Output the (x, y) coordinate of the center of the cell containing the given text.  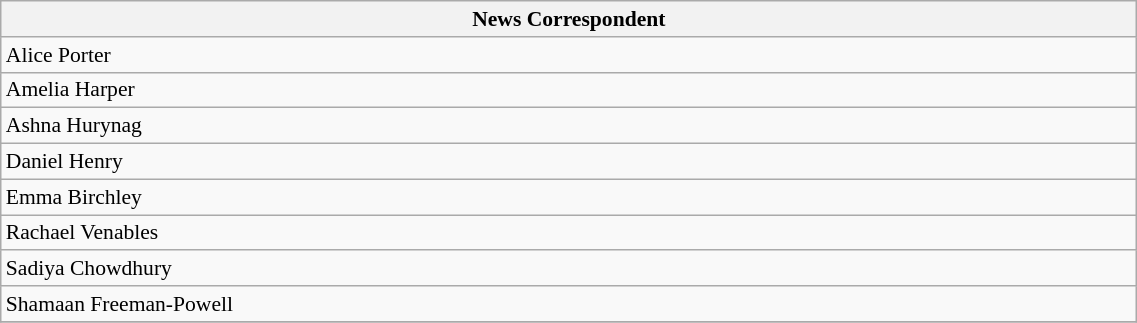
Rachael Venables (569, 233)
News Correspondent (569, 19)
Emma Birchley (569, 197)
Amelia Harper (569, 90)
Daniel Henry (569, 162)
Ashna Hurynag (569, 126)
Sadiya Chowdhury (569, 269)
Shamaan Freeman-Powell (569, 304)
Alice Porter (569, 55)
